Find where the given text appears and provide that cell's center as [X, Y] coordinate. 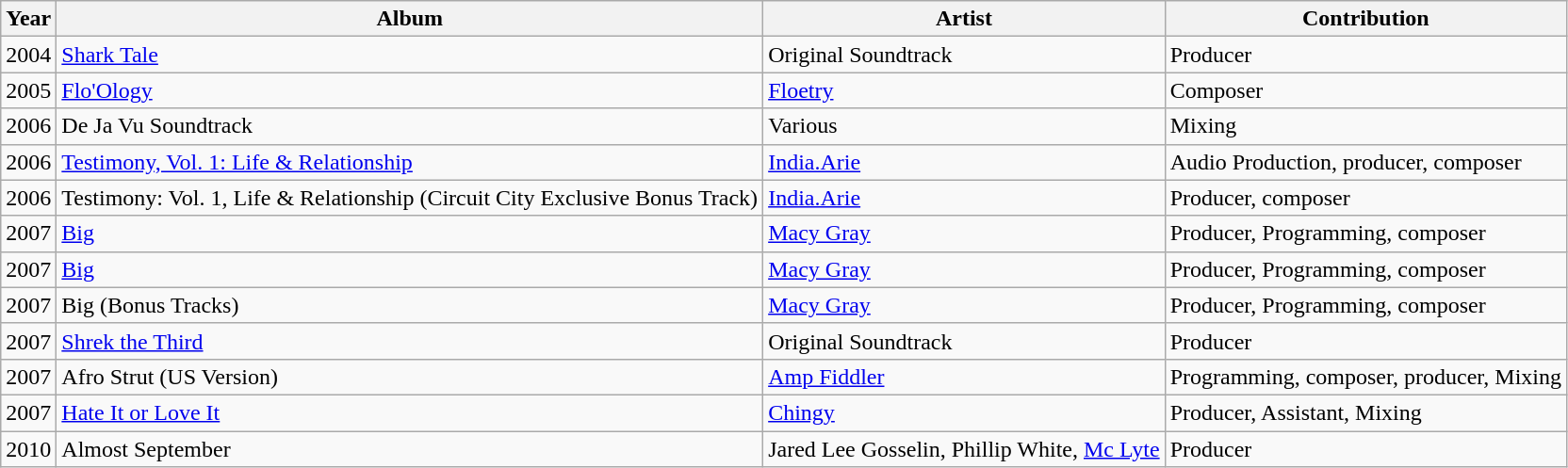
Producer, Assistant, Mixing [1365, 412]
Shark Tale [410, 55]
2004 [28, 55]
Year [28, 19]
Artist [965, 19]
2010 [28, 449]
Various [965, 126]
Contribution [1365, 19]
Jared Lee Gosselin, Phillip White, Mc Lyte [965, 449]
Flo'Ology [410, 90]
Chingy [965, 412]
Shrek the Third [410, 341]
Testimony: Vol. 1, Life & Relationship (Circuit City Exclusive Bonus Track) [410, 198]
2005 [28, 90]
Composer [1365, 90]
Amp Fiddler [965, 377]
Audio Production, producer, composer [1365, 162]
Album [410, 19]
De Ja Vu Soundtrack [410, 126]
Big (Bonus Tracks) [410, 305]
Hate It or Love It [410, 412]
Afro Strut (US Version) [410, 377]
Floetry [965, 90]
Almost September [410, 449]
Programming, composer, producer, Mixing [1365, 377]
Producer, composer [1365, 198]
Mixing [1365, 126]
Testimony, Vol. 1: Life & Relationship [410, 162]
